Search for the cell housing the specified text and yield its [x, y] center coordinate. 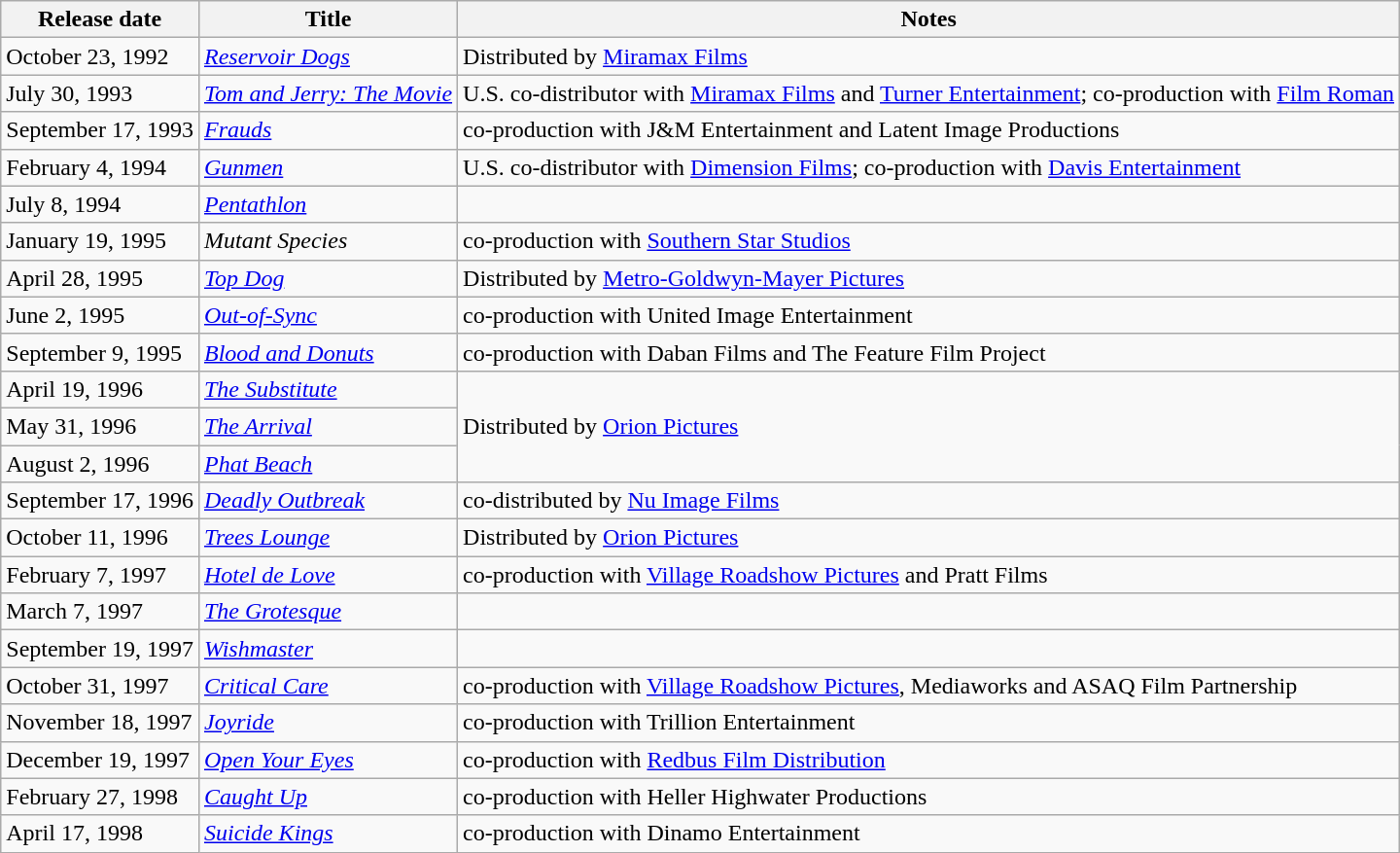
co-distributed by Nu Image Films [929, 501]
April 28, 1995 [100, 278]
Caught Up [328, 797]
Title [328, 19]
October 31, 1997 [100, 686]
co-production with Trillion Entertainment [929, 723]
February 27, 1998 [100, 797]
Hotel de Love [328, 575]
April 17, 1998 [100, 834]
March 7, 1997 [100, 612]
Pentathlon [328, 204]
September 9, 1995 [100, 352]
co-production with Daban Films and The Feature Film Project [929, 352]
April 19, 1996 [100, 389]
co-production with Southern Star Studios [929, 241]
August 2, 1996 [100, 464]
October 11, 1996 [100, 538]
co-production with Village Roadshow Pictures and Pratt Films [929, 575]
U.S. co-distributor with Dimension Films; co-production with Davis Entertainment [929, 167]
U.S. co-distributor with Miramax Films and Turner Entertainment; co-production with Film Roman [929, 93]
co-production with Redbus Film Distribution [929, 760]
July 30, 1993 [100, 93]
Top Dog [328, 278]
January 19, 1995 [100, 241]
co-production with Village Roadshow Pictures, Mediaworks and ASAQ Film Partnership [929, 686]
May 31, 1996 [100, 426]
Tom and Jerry: The Movie [328, 93]
February 7, 1997 [100, 575]
co-production with J&M Entertainment and Latent Image Productions [929, 130]
September 19, 1997 [100, 649]
Joyride [328, 723]
Deadly Outbreak [328, 501]
co-production with United Image Entertainment [929, 315]
Open Your Eyes [328, 760]
November 18, 1997 [100, 723]
October 23, 1992 [100, 56]
September 17, 1993 [100, 130]
Critical Care [328, 686]
The Grotesque [328, 612]
Reservoir Dogs [328, 56]
The Substitute [328, 389]
Distributed by Miramax Films [929, 56]
Wishmaster [328, 649]
Blood and Donuts [328, 352]
Frauds [328, 130]
Suicide Kings [328, 834]
Trees Lounge [328, 538]
December 19, 1997 [100, 760]
July 8, 1994 [100, 204]
Mutant Species [328, 241]
June 2, 1995 [100, 315]
Out-of-Sync [328, 315]
Distributed by Metro-Goldwyn-Mayer Pictures [929, 278]
co-production with Dinamo Entertainment [929, 834]
co-production with Heller Highwater Productions [929, 797]
The Arrival [328, 426]
Gunmen [328, 167]
Release date [100, 19]
Notes [929, 19]
Phat Beach [328, 464]
September 17, 1996 [100, 501]
February 4, 1994 [100, 167]
